Return (x, y) of the center of cell containing provided text 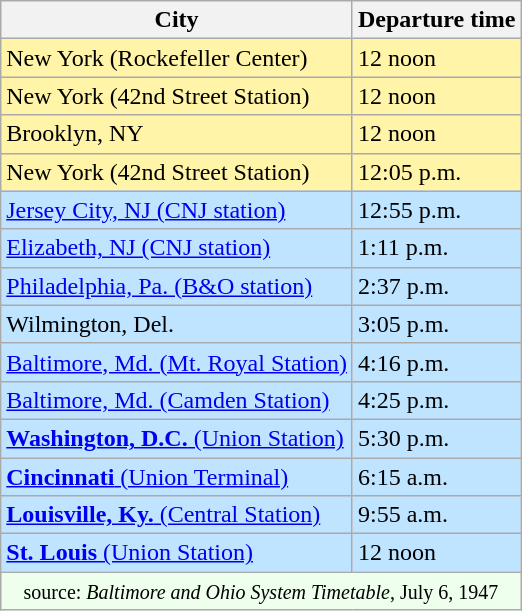
1:11 p.m. (436, 248)
Brooklyn, NY (177, 134)
4:25 p.m. (436, 400)
Baltimore, Md. (Camden Station) (177, 400)
5:30 p.m. (436, 438)
St. Louis (Union Station) (177, 553)
Baltimore, Md. (Mt. Royal Station) (177, 362)
12:55 p.m. (436, 210)
Departure time (436, 20)
Elizabeth, NJ (CNJ station) (177, 248)
City (177, 20)
9:55 a.m. (436, 515)
4:16 p.m. (436, 362)
6:15 a.m. (436, 477)
Wilmington, Del. (177, 324)
2:37 p.m. (436, 286)
Jersey City, NJ (CNJ station) (177, 210)
Philadelphia, Pa. (B&O station) (177, 286)
Cincinnati (Union Terminal) (177, 477)
New York (Rockefeller Center) (177, 58)
Washington, D.C. (Union Station) (177, 438)
Louisville, Ky. (Central Station) (177, 515)
3:05 p.m. (436, 324)
source: Baltimore and Ohio System Timetable, July 6, 1947 (261, 591)
12:05 p.m. (436, 172)
